Scan for the cell matching the given text and deliver its [x, y] coordinate at center. 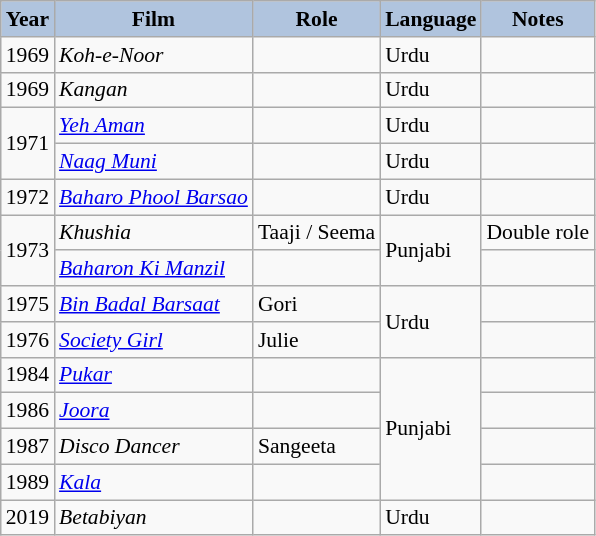
1986 [28, 411]
1989 [28, 482]
Yeh Aman [154, 126]
Disco Dancer [154, 447]
1987 [28, 447]
Double role [538, 233]
Julie [316, 340]
Koh-e-Noor [154, 55]
Year [28, 19]
Naag Muni [154, 162]
Baharo Phool Barsao [154, 197]
Role [316, 19]
Film [154, 19]
Betabiyan [154, 518]
Baharon Ki Manzil [154, 269]
Bin Badal Barsaat [154, 304]
Kala [154, 482]
1976 [28, 340]
1971 [28, 144]
1972 [28, 197]
Language [430, 19]
1984 [28, 375]
1975 [28, 304]
Taaji / Seema [316, 233]
Kangan [154, 90]
2019 [28, 518]
Notes [538, 19]
Joora [154, 411]
Sangeeta [316, 447]
Khushia [154, 233]
1973 [28, 250]
Pukar [154, 375]
Society Girl [154, 340]
Gori [316, 304]
